Provide the [X, Y] coordinate of the cell's center where the given text is located.  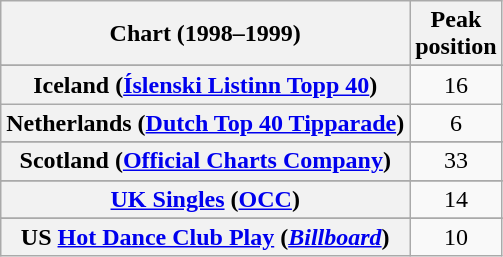
UK Singles (OCC) [206, 199]
Chart (1998–1999) [206, 34]
33 [456, 161]
6 [456, 123]
Netherlands (Dutch Top 40 Tipparade) [206, 123]
14 [456, 199]
Peakposition [456, 34]
Iceland (Íslenski Listinn Topp 40) [206, 85]
16 [456, 85]
10 [456, 237]
Scotland (Official Charts Company) [206, 161]
US Hot Dance Club Play (Billboard) [206, 237]
